Provide the [X, Y] coordinate of the cell's center where the given text is located.  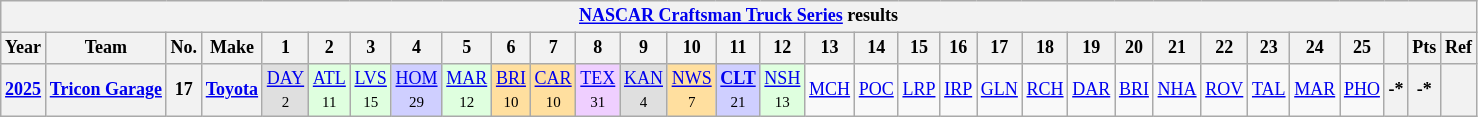
TAL [1269, 90]
BRI [1134, 90]
LRP [919, 90]
Team [106, 48]
Toyota [232, 90]
NSH13 [782, 90]
9 [644, 48]
BRI10 [512, 90]
No. [184, 48]
7 [553, 48]
CLT21 [738, 90]
POC [876, 90]
DAY2 [285, 90]
3 [370, 48]
LVS15 [370, 90]
23 [1269, 48]
21 [1177, 48]
2025 [24, 90]
RCH [1045, 90]
ROV [1224, 90]
Ref [1459, 48]
2 [329, 48]
MAR12 [467, 90]
Make [232, 48]
8 [598, 48]
12 [782, 48]
15 [919, 48]
TEX31 [598, 90]
CAR10 [553, 90]
5 [467, 48]
Pts [1424, 48]
GLN [999, 90]
16 [958, 48]
1 [285, 48]
NHA [1177, 90]
Year [24, 48]
10 [692, 48]
NASCAR Craftsman Truck Series results [739, 16]
NWS7 [692, 90]
MCH [830, 90]
Tricon Garage [106, 90]
MAR [1315, 90]
14 [876, 48]
KAN4 [644, 90]
24 [1315, 48]
18 [1045, 48]
13 [830, 48]
25 [1362, 48]
20 [1134, 48]
19 [1092, 48]
22 [1224, 48]
4 [416, 48]
IRP [958, 90]
11 [738, 48]
DAR [1092, 90]
PHO [1362, 90]
HOM29 [416, 90]
ATL11 [329, 90]
6 [512, 48]
